Search for the cell housing the specified text and yield its (X, Y) center coordinate. 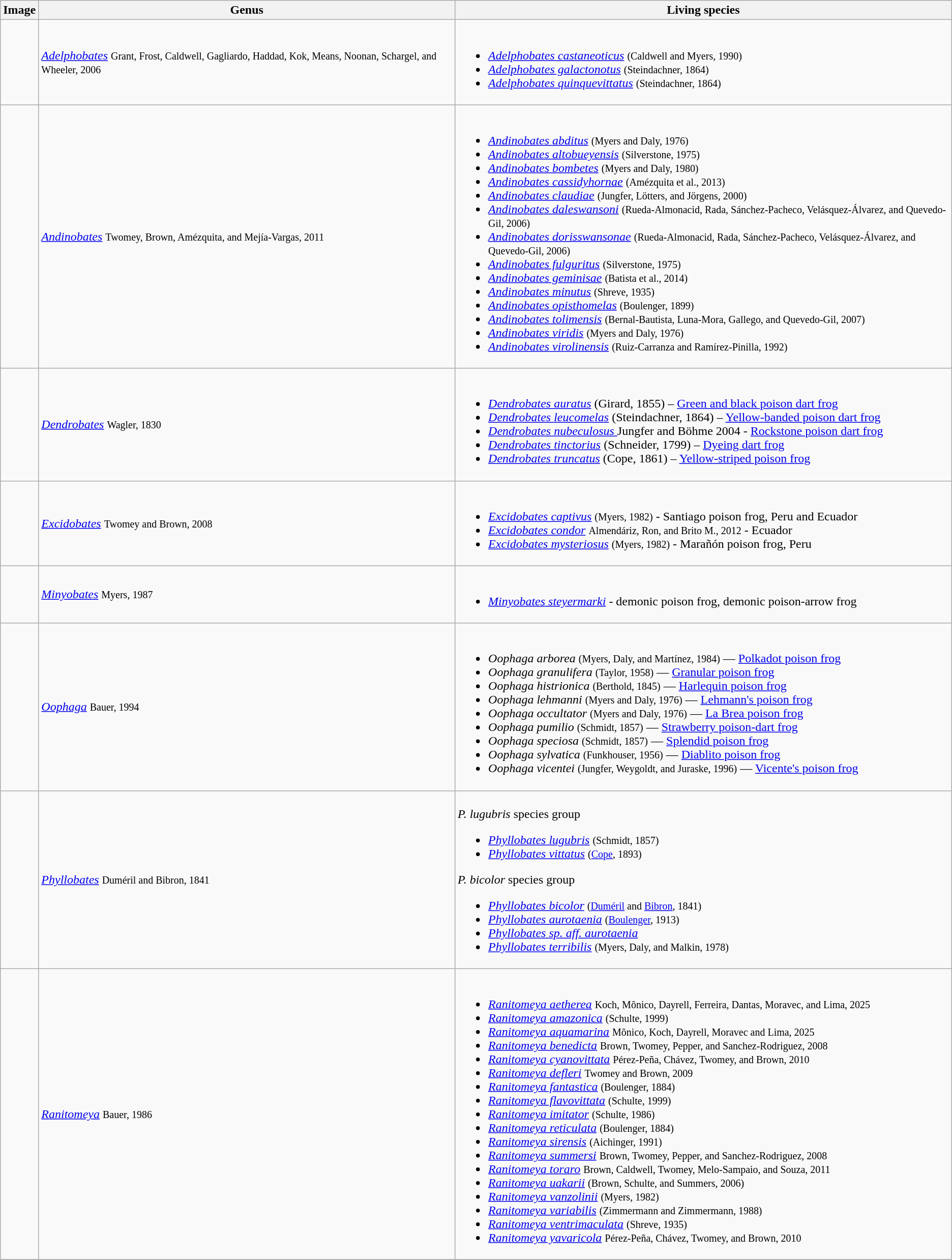
Phyllobates Duméril and Bibron, 1841 (247, 880)
Oophaga Bauer, 1994 (247, 707)
Excidobates Twomey and Brown, 2008 (247, 523)
Minyobates steyermarki - demonic poison frog, demonic poison-arrow frog (704, 594)
Adelphobates castaneoticus (Caldwell and Myers, 1990)Adelphobates galactonotus (Steindachner, 1864)Adelphobates quinquevittatus (Steindachner, 1864) (704, 62)
Adelphobates Grant, Frost, Caldwell, Gagliardo, Haddad, Kok, Means, Noonan, Schargel, and Wheeler, 2006 (247, 62)
Dendrobates Wagler, 1830 (247, 424)
Ranitomeya Bauer, 1986 (247, 1114)
Genus (247, 10)
Image (19, 10)
Living species (704, 10)
Andinobates Twomey, Brown, Amézquita, and Mejía-Vargas, 2011 (247, 237)
Minyobates Myers, 1987 (247, 594)
